Provide the (x, y) coordinate of the cell's center where the given text is located.  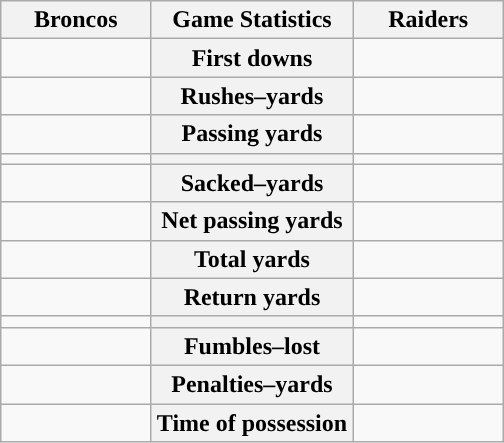
Penalties–yards (252, 384)
Sacked–yards (252, 183)
Total yards (252, 259)
Net passing yards (252, 221)
Return yards (252, 297)
Time of possession (252, 423)
Broncos (76, 20)
First downs (252, 58)
Rushes–yards (252, 96)
Raiders (428, 20)
Game Statistics (252, 20)
Fumbles–lost (252, 346)
Passing yards (252, 134)
